Pinpoint the cell where the given text exists, returning its [x, y] midpoint coordinate. 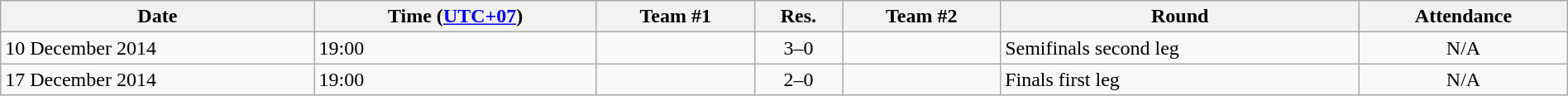
2–0 [798, 79]
Finals first leg [1180, 79]
Round [1180, 17]
Semifinals second leg [1180, 48]
Team #2 [921, 17]
17 December 2014 [157, 79]
Time (UTC+07) [455, 17]
10 December 2014 [157, 48]
3–0 [798, 48]
Team #1 [675, 17]
Date [157, 17]
Res. [798, 17]
Attendance [1464, 17]
